Identify which cell holds the provided text, then report its (x, y) central coordinate. 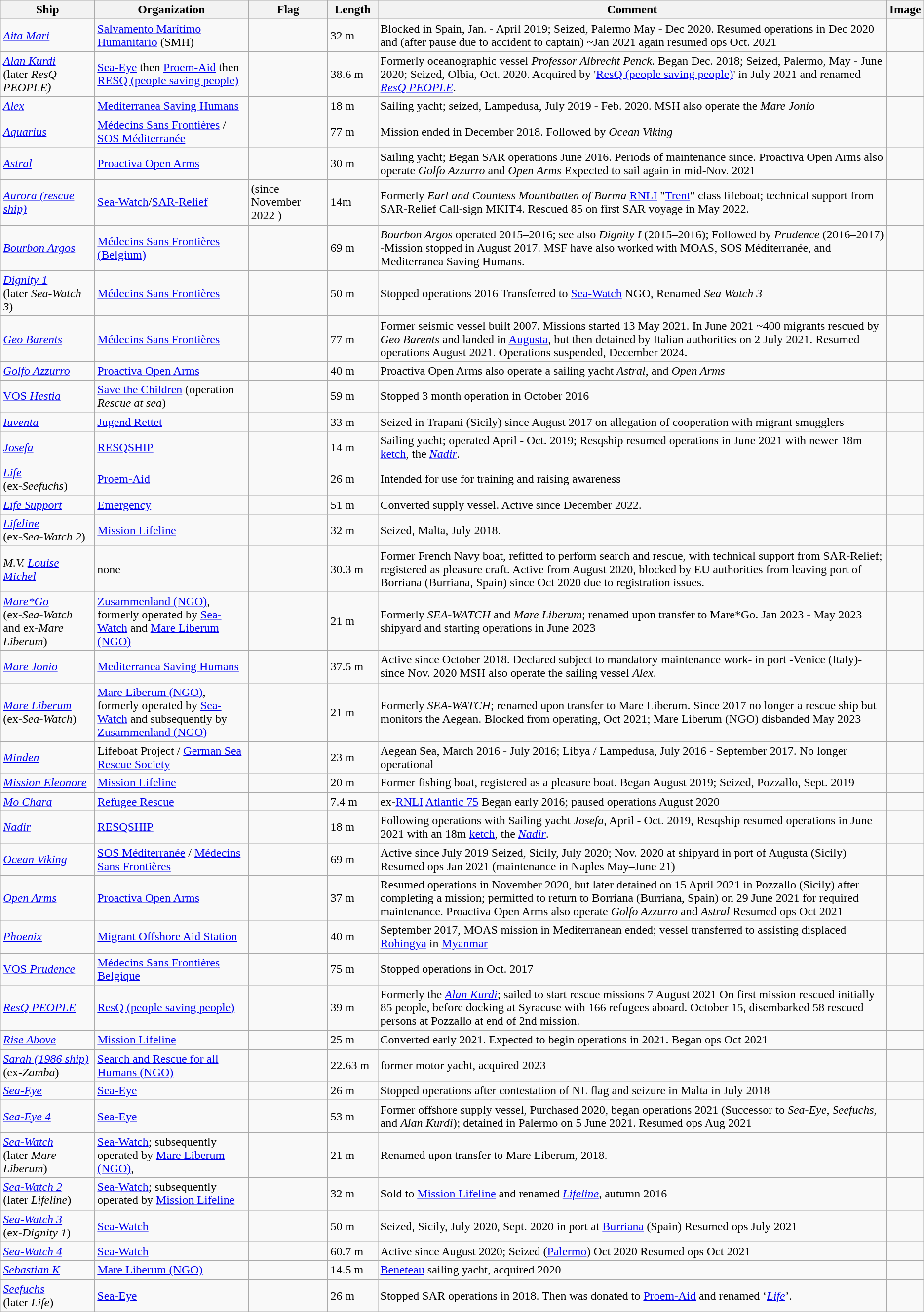
Mission ended in December 2018. Followed by Ocean Viking (632, 131)
Sailing yacht; operated April - Oct. 2019; Resqship resumed operations in June 2021 with newer 18m ketch, the Nadir. (632, 447)
Mare Jonio (47, 666)
37 m (352, 898)
Search and Rescue for all Humans (NGO) (172, 1065)
ResQ PEOPLE (47, 1008)
Renamed upon transfer to Mare Liberum, 2018. (632, 1155)
37.5 m (352, 666)
Former fishing boat, registered as a pleasure boat. Began August 2019; Seized, Pozzallo, Sept. 2019 (632, 783)
Médecins Sans Frontières / SOS Méditerranée (172, 131)
Ocean Viking (47, 859)
30 m (352, 164)
30.3 m (352, 569)
Mo Chara (47, 802)
7.4 m (352, 802)
Stopped operations 2016 Transferred to Sea-Watch NGO, Renamed Sea Watch 3 (632, 293)
Nadir (47, 827)
Emergency (172, 505)
Seefuchs(later Life) (47, 1295)
Mare Liberum (NGO), formerly operated by Sea-Watch and subsequently by Zusammenland (NGO) (172, 712)
14m (352, 202)
former motor yacht, acquired 2023 (632, 1065)
Lifeline(ex-Sea-Watch 2) (47, 530)
Stopped SAR operations in 2018. Then was donated to Proem-Aid and renamed ‘Life’. (632, 1295)
VOS Hestia (47, 396)
Converted early 2021. Expected to begin operations in 2021. Began ops Oct 2021 (632, 1040)
Proactiva Open Arms also operate a sailing yacht Astral, and Open Arms (632, 371)
Mare*Go (ex-Sea-Watch and ex-Mare Liberum) (47, 621)
M.V. Louise Michel (47, 569)
Bourbon Argos (47, 248)
Jugend Rettet (172, 422)
Stopped operations after contestation of NL flag and seizure in Malta in July 2018 (632, 1091)
Seized, Malta, July 2018. (632, 530)
38.6 m (352, 74)
Sea-Watch; subsequently operated by Mission Lifeline (172, 1194)
Sea-Watch; subsequently operated by Mare Liberum (NGO), (172, 1155)
Length (352, 10)
Dignity 1 (later Sea-Watch 3) (47, 293)
Sea-Watch(later Mare Liberum) (47, 1155)
14 m (352, 447)
Geo Barents (47, 339)
60.7 m (352, 1251)
Sea-Eye 4 (47, 1117)
Médecins Sans Frontières (Belgium) (172, 248)
Minden (47, 757)
Astral (47, 164)
none (172, 569)
VOS Prudence (47, 968)
Stopped operations in Oct. 2017 (632, 968)
14.5 m (352, 1270)
Migrant Offshore Aid Station (172, 937)
Zusammenland (NGO), formerly operated by Sea-Watch and Mare Liberum (NGO) (172, 621)
Flag (288, 10)
75 m (352, 968)
Refugee Rescue (172, 802)
Proem-Aid (172, 480)
Alex (47, 106)
SOS Méditerranée / Médecins Sans Frontières (172, 859)
Salvamento Marítimo Humanitario (SMH) (172, 36)
Formerly SEA-WATCH and Mare Liberum; renamed upon transfer to Mare*Go. Jan 2023 - May 2023 shipyard and starting operations in June 2023 (632, 621)
20 m (352, 783)
Sold to Mission Lifeline and renamed Lifeline, autumn 2016 (632, 1194)
Mare Liberum (NGO) (172, 1270)
Golfo Azzurro (47, 371)
Intended for use for training and raising awareness (632, 480)
59 m (352, 396)
Sarah (1986 ship) (ex-Zamba) (47, 1065)
Comment (632, 10)
Sea-Eye then Proem-Aid then RESQ (people saving people) (172, 74)
Stopped 3 month operation in October 2016 (632, 396)
51 m (352, 505)
Beneteau sailing yacht, acquired 2020 (632, 1270)
Seized in Trapani (Sicily) since August 2017 on allegation of cooperation with migrant smugglers (632, 422)
39 m (352, 1008)
Life Support (47, 505)
Mare Liberum (ex-Sea-Watch) (47, 712)
Sea-Watch 3 (ex-Dignity 1) (47, 1226)
ex-RNLI Atlantic 75 Began early 2016; paused operations August 2020 (632, 802)
Image (905, 10)
ResQ (people saving people) (172, 1008)
Iuventa (47, 422)
Save the Children (operation Rescue at sea) (172, 396)
Alan Kurdi(later ResQ PEOPLE) (47, 74)
Mission Eleonore (47, 783)
23 m (352, 757)
Ship (47, 10)
Sebastian K (47, 1270)
53 m (352, 1117)
Aegean Sea, March 2016 - July 2016; Libya / Lampedusa, July 2016 - September 2017. No longer operational (632, 757)
Sea-Watch 4 (47, 1251)
Sailing yacht; seized, Lampedusa, July 2019 - Feb. 2020. MSH also operate the Mare Jonio (632, 106)
Aurora (rescue ship) (47, 202)
Sea-Watch 2(later Lifeline) (47, 1194)
Following operations with Sailing yacht Josefa, April - Oct. 2019, Resqship resumed operations in June 2021 with an 18m ketch, the Nadir. (632, 827)
22.63 m (352, 1065)
Aita Mari (47, 36)
25 m (352, 1040)
Open Arms (47, 898)
Médecins Sans Frontières Belgique (172, 968)
Lifeboat Project / German Sea Rescue Society (172, 757)
Rise Above (47, 1040)
Life (ex-Seefuchs) (47, 480)
33 m (352, 422)
Sea-Watch/SAR-Relief (172, 202)
Phoenix (47, 937)
September 2017, MOAS mission in Mediterranean ended; vessel transferred to assisting displaced Rohingya in Myanmar (632, 937)
Seized, Sicily, July 2020, Sept. 2020 in port at Burriana (Spain) Resumed ops July 2021 (632, 1226)
Josefa (47, 447)
Organization (172, 10)
Converted supply vessel. Active since December 2022. (632, 505)
Active since August 2020; Seized (Palermo) Oct 2020 Resumed ops Oct 2021 (632, 1251)
(since November 2022 ) (288, 202)
Aquarius (47, 131)
